For the text-containing cell, return its midpoint in [x, y] coordinate format. 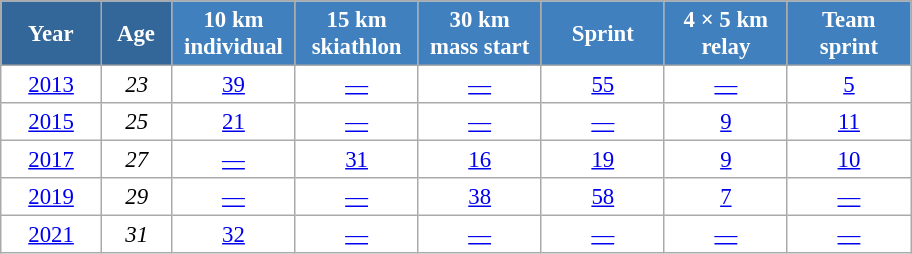
25 [136, 122]
23 [136, 85]
16 [480, 160]
21 [234, 122]
Age [136, 34]
2015 [52, 122]
2013 [52, 85]
5 [848, 85]
10 [848, 160]
27 [136, 160]
38 [480, 197]
4 × 5 km relay [726, 34]
15 km skiathlon [356, 34]
29 [136, 197]
30 km mass start [480, 34]
11 [848, 122]
19 [602, 160]
39 [234, 85]
2021 [52, 235]
2017 [52, 160]
55 [602, 85]
Sprint [602, 34]
58 [602, 197]
Team sprint [848, 34]
32 [234, 235]
Year [52, 34]
2019 [52, 197]
7 [726, 197]
10 km individual [234, 34]
